For the text-containing cell, return its midpoint in [X, Y] coordinate format. 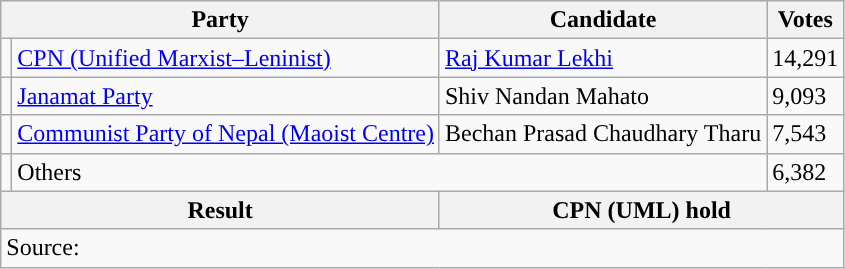
9,093 [806, 96]
14,291 [806, 58]
Party [220, 20]
Bechan Prasad Chaudhary Tharu [602, 134]
CPN (Unified Marxist–Leninist) [226, 58]
7,543 [806, 134]
CPN (UML) hold [641, 210]
Others [390, 172]
Shiv Nandan Mahato [602, 96]
Janamat Party [226, 96]
Votes [806, 20]
Candidate [602, 20]
Communist Party of Nepal (Maoist Centre) [226, 134]
Result [220, 210]
Raj Kumar Lekhi [602, 58]
6,382 [806, 172]
Source: [422, 248]
